From the cell containing the given text, extract its center point as [x, y] coordinate. 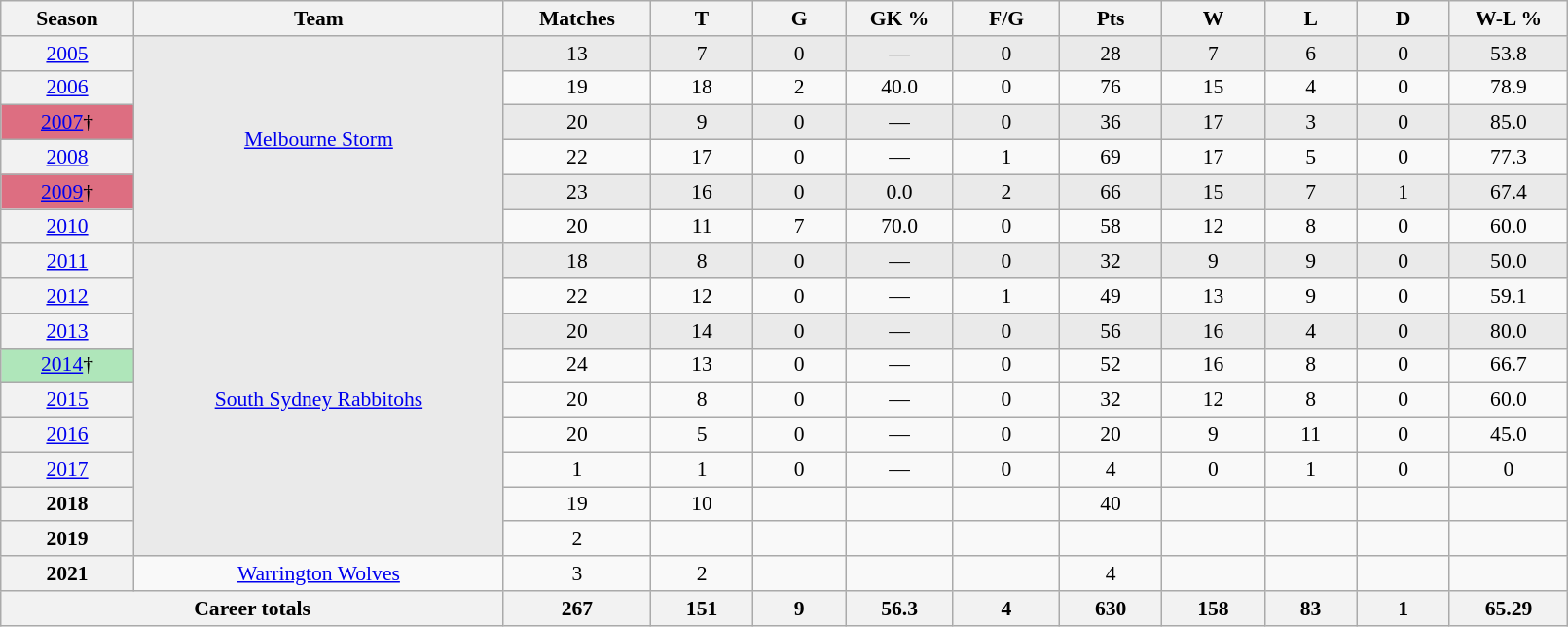
24 [576, 365]
2006 [68, 88]
83 [1310, 609]
F/G [1006, 18]
80.0 [1509, 331]
W-L % [1509, 18]
267 [576, 609]
Career totals [253, 609]
L [1310, 18]
2021 [68, 573]
2011 [68, 262]
77.3 [1509, 158]
158 [1213, 609]
66.7 [1509, 365]
T [701, 18]
45.0 [1509, 435]
52 [1110, 365]
40 [1110, 504]
6 [1310, 54]
Melbourne Storm [318, 140]
151 [701, 609]
2017 [68, 469]
2012 [68, 296]
23 [576, 192]
G [800, 18]
58 [1110, 227]
40.0 [899, 88]
2015 [68, 400]
2018 [68, 504]
67.4 [1509, 192]
14 [701, 331]
2009† [68, 192]
36 [1110, 123]
78.9 [1509, 88]
W [1213, 18]
0.0 [899, 192]
65.29 [1509, 609]
Team [318, 18]
70.0 [899, 227]
28 [1110, 54]
53.8 [1509, 54]
49 [1110, 296]
2014† [68, 365]
56.3 [899, 609]
76 [1110, 88]
2010 [68, 227]
GK % [899, 18]
Season [68, 18]
2005 [68, 54]
66 [1110, 192]
630 [1110, 609]
South Sydney Rabbitohs [318, 401]
2007† [68, 123]
D [1404, 18]
2016 [68, 435]
10 [701, 504]
2019 [68, 539]
69 [1110, 158]
59.1 [1509, 296]
Pts [1110, 18]
Warrington Wolves [318, 573]
2013 [68, 331]
85.0 [1509, 123]
Matches [576, 18]
50.0 [1509, 262]
2008 [68, 158]
56 [1110, 331]
